Identify which cell holds the provided text, then report its [x, y] central coordinate. 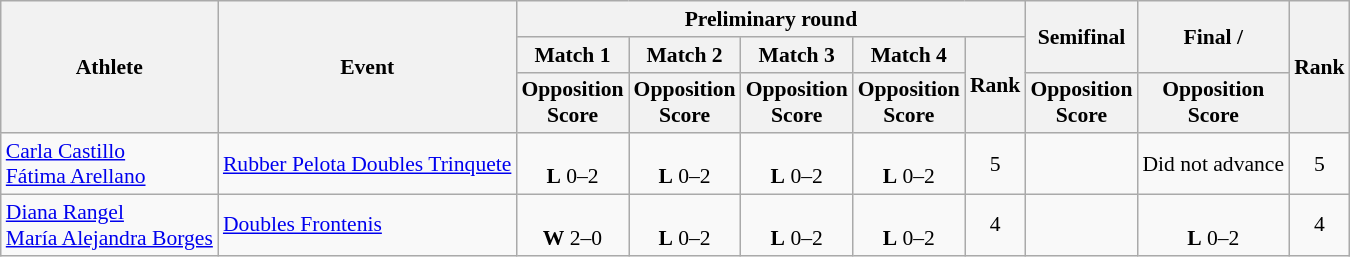
Final / [1213, 36]
Diana RangelMaría Alejandra Borges [110, 226]
Match 1 [572, 55]
Match 4 [909, 55]
Athlete [110, 67]
Did not advance [1213, 164]
W 2–0 [572, 226]
Preliminary round [770, 19]
Carla CastilloFátima Arellano [110, 164]
Doubles Frontenis [368, 226]
Match 2 [685, 55]
Event [368, 67]
Match 3 [797, 55]
Rubber Pelota Doubles Trinquete [368, 164]
Semifinal [1081, 36]
